Extract the [X, Y] coordinate from the center of the cell holding the provided text.  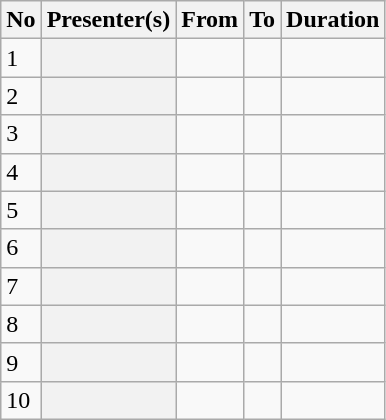
2 [21, 96]
To [262, 20]
No [21, 20]
Presenter(s) [108, 20]
5 [21, 210]
3 [21, 134]
Duration [333, 20]
6 [21, 248]
8 [21, 324]
From [210, 20]
4 [21, 172]
1 [21, 58]
7 [21, 286]
10 [21, 400]
9 [21, 362]
